Capture the cell that displays the provided text and extract its (x, y) central coordinate. 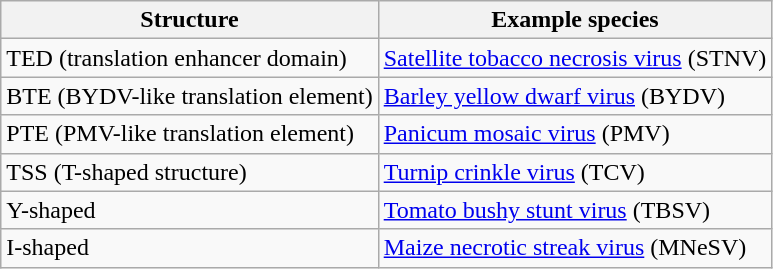
Maize necrotic streak virus (MNeSV) (575, 248)
Panicum mosaic virus (PMV) (575, 134)
Turnip crinkle virus (TCV) (575, 172)
TED (translation enhancer domain) (190, 58)
Tomato bushy stunt virus (TBSV) (575, 210)
PTE (PMV-like translation element) (190, 134)
BTE (BYDV-like translation element) (190, 96)
Barley yellow dwarf virus (BYDV) (575, 96)
Satellite tobacco necrosis virus (STNV) (575, 58)
TSS (T-shaped structure) (190, 172)
Structure (190, 20)
I-shaped (190, 248)
Example species (575, 20)
Y-shaped (190, 210)
